For the text-containing cell, return its midpoint in [x, y] coordinate format. 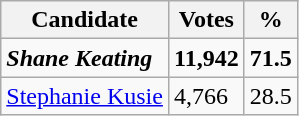
Candidate [85, 20]
71.5 [270, 58]
4,766 [206, 96]
Shane Keating [85, 58]
11,942 [206, 58]
% [270, 20]
Stephanie Kusie [85, 96]
Votes [206, 20]
28.5 [270, 96]
